Locate the cell with the specified text and output its [x, y] center coordinate. 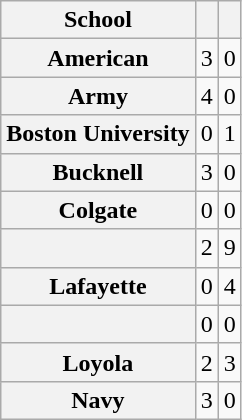
Navy [98, 400]
Bucknell [98, 172]
1 [230, 134]
Loyola [98, 362]
Lafayette [98, 286]
American [98, 58]
Army [98, 96]
Boston University [98, 134]
Colgate [98, 210]
9 [230, 248]
School [98, 20]
